Provide the [x, y] coordinate of the cell's center where the given text is located.  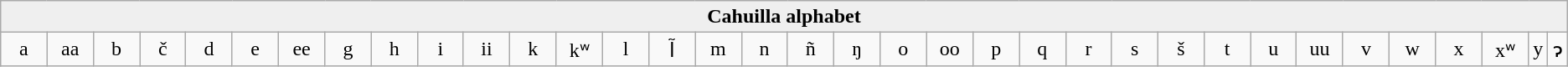
e [255, 49]
k [533, 49]
b [116, 49]
t [1226, 49]
u [1273, 49]
y [1538, 49]
ii [486, 49]
o [903, 49]
s [1134, 49]
aa [70, 49]
ŋ [856, 49]
x [1459, 49]
oo [950, 49]
kʷ [580, 49]
uu [1320, 49]
r [1089, 49]
xʷ [1505, 49]
q [1042, 49]
ee [302, 49]
Cahuilla alphabet [784, 17]
m [719, 49]
a [23, 49]
w [1412, 49]
i [441, 49]
g [348, 49]
l̃ [672, 49]
d [209, 49]
p [997, 49]
n [764, 49]
ɂ [1558, 49]
l [625, 49]
h [394, 49]
š [1181, 49]
v [1365, 49]
č [162, 49]
ñ [811, 49]
